Return the (x, y) coordinate for the center point of the cell that contains the specified text.  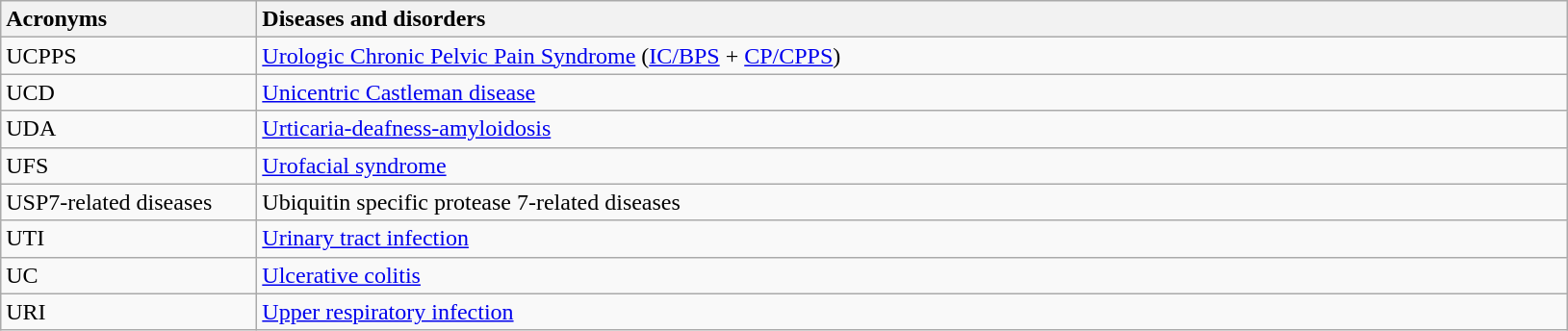
UFS (129, 165)
Urologic Chronic Pelvic Pain Syndrome (IC/BPS + CP/CPPS) (913, 56)
Diseases and disorders (913, 19)
URI (129, 312)
Urinary tract infection (913, 239)
Upper respiratory infection (913, 312)
UC (129, 275)
UCPPS (129, 56)
Unicentric Castleman disease (913, 92)
UCD (129, 92)
UTI (129, 239)
Acronyms (129, 19)
Ulcerative colitis (913, 275)
Urticaria-deafness-amyloidosis (913, 129)
Urofacial syndrome (913, 165)
Ubiquitin specific protease 7-related diseases (913, 202)
UDA (129, 129)
USP7-related diseases (129, 202)
